Detect which cell encompasses the target text, then output its [X, Y] center coordinate. 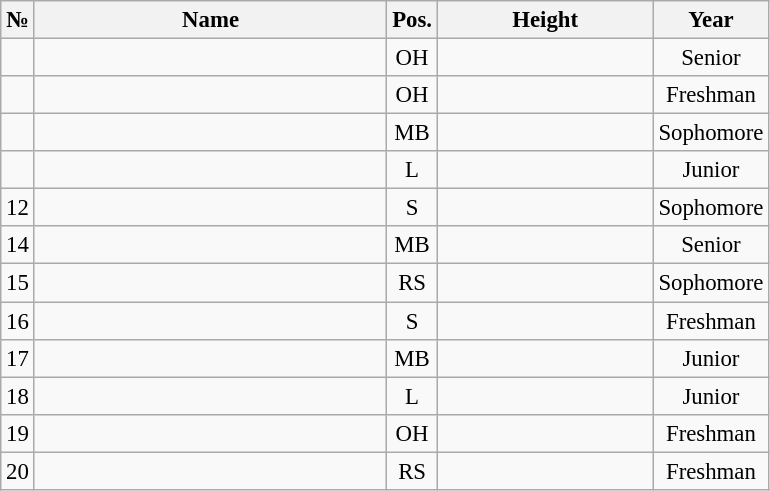
20 [18, 471]
№ [18, 20]
17 [18, 358]
16 [18, 321]
12 [18, 208]
19 [18, 433]
15 [18, 283]
14 [18, 245]
18 [18, 396]
Name [210, 20]
Pos. [412, 20]
Height [545, 20]
Year [711, 20]
